Provide the [X, Y] coordinate of the cell's center where the given text is located.  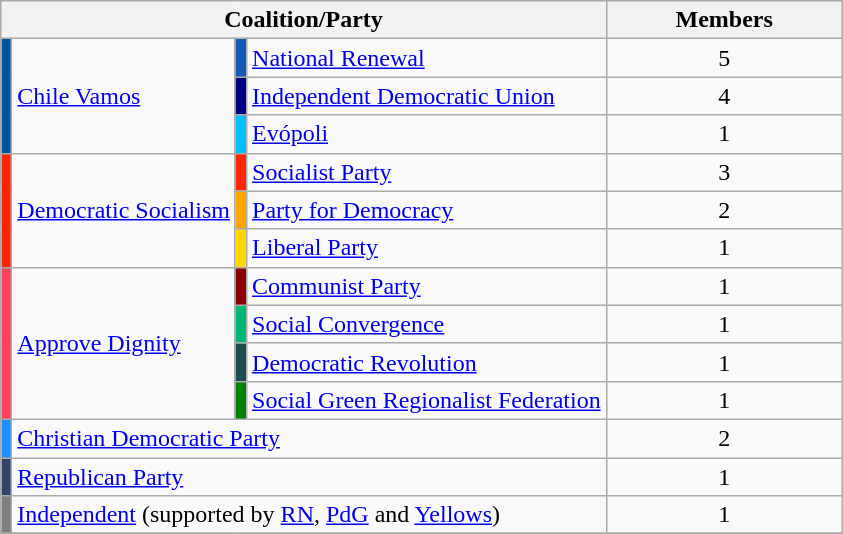
Party for Democracy [427, 210]
Republican Party [309, 477]
Members [724, 20]
Communist Party [427, 286]
Liberal Party [427, 248]
Approve Dignity [124, 343]
Social Convergence [427, 324]
Chile Vamos [124, 96]
National Renewal [427, 58]
Democratic Revolution [427, 362]
Social Green Regionalist Federation [427, 400]
5 [724, 58]
4 [724, 96]
Evópoli [427, 134]
Independent Democratic Union [427, 96]
3 [724, 172]
Coalition/Party [304, 20]
Democratic Socialism [124, 210]
Independent (supported by RN, PdG and Yellows) [309, 515]
Socialist Party [427, 172]
Christian Democratic Party [309, 438]
